Identify which cell holds the provided text, then report its [X, Y] central coordinate. 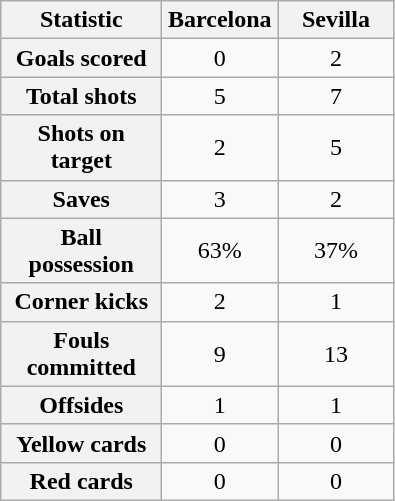
Offsides [82, 405]
Goals scored [82, 58]
7 [336, 96]
Red cards [82, 481]
9 [220, 354]
Total shots [82, 96]
Shots on target [82, 148]
Saves [82, 199]
Ball possession [82, 250]
13 [336, 354]
Statistic [82, 20]
Fouls committed [82, 354]
37% [336, 250]
Sevilla [336, 20]
Barcelona [220, 20]
3 [220, 199]
Corner kicks [82, 302]
Yellow cards [82, 443]
63% [220, 250]
